For the text-containing cell, return its midpoint in (X, Y) coordinate format. 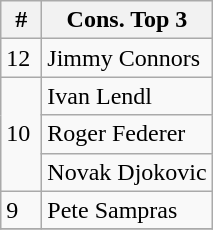
10 (22, 134)
Cons. Top 3 (127, 20)
9 (22, 210)
Novak Djokovic (127, 172)
12 (22, 58)
Ivan Lendl (127, 96)
Roger Federer (127, 134)
Pete Sampras (127, 210)
Jimmy Connors (127, 58)
# (22, 20)
